Provide the (X, Y) coordinate of the cell's center where the given text is located.  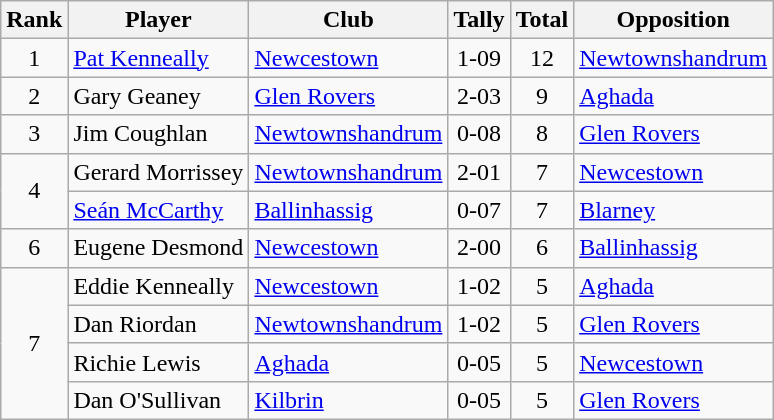
Opposition (674, 20)
2-01 (479, 172)
12 (542, 58)
Total (542, 20)
Kilbrin (348, 400)
3 (34, 134)
Eddie Kenneally (158, 286)
Richie Lewis (158, 362)
1-09 (479, 58)
Player (158, 20)
Pat Kenneally (158, 58)
Club (348, 20)
Tally (479, 20)
2 (34, 96)
1 (34, 58)
Rank (34, 20)
Gary Geaney (158, 96)
Jim Coughlan (158, 134)
Eugene Desmond (158, 248)
0-07 (479, 210)
9 (542, 96)
Dan O'Sullivan (158, 400)
4 (34, 191)
0-08 (479, 134)
8 (542, 134)
Dan Riordan (158, 324)
2-00 (479, 248)
Blarney (674, 210)
Gerard Morrissey (158, 172)
Seán McCarthy (158, 210)
2-03 (479, 96)
